Output the [X, Y] coordinate of the center of the cell containing the given text.  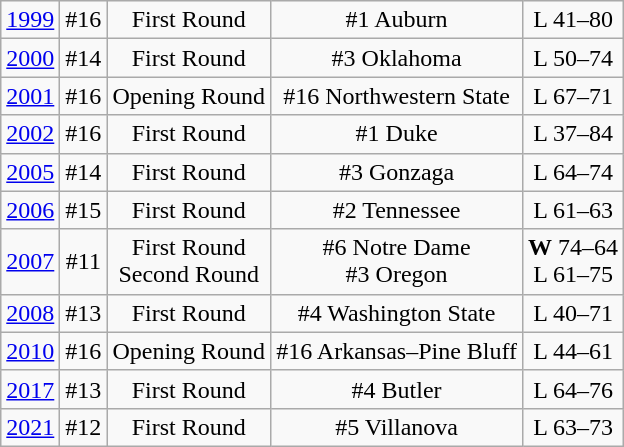
2001 [30, 96]
2010 [30, 351]
2002 [30, 134]
#3 Oklahoma [397, 58]
#11 [84, 262]
L 61–63 [574, 210]
2000 [30, 58]
2007 [30, 262]
2006 [30, 210]
L 41–80 [574, 20]
#12 [84, 427]
#16 Arkansas–Pine Bluff [397, 351]
#2 Tennessee [397, 210]
#1 Auburn [397, 20]
#4 Washington State [397, 313]
2008 [30, 313]
2021 [30, 427]
#16 Northwestern State [397, 96]
L 64–74 [574, 172]
L 50–74 [574, 58]
2017 [30, 389]
#6 Notre Dame#3 Oregon [397, 262]
#5 Villanova [397, 427]
L 40–71 [574, 313]
1999 [30, 20]
#15 [84, 210]
2005 [30, 172]
L 67–71 [574, 96]
W 74–64L 61–75 [574, 262]
First RoundSecond Round [189, 262]
L 63–73 [574, 427]
L 44–61 [574, 351]
#1 Duke [397, 134]
#3 Gonzaga [397, 172]
L 37–84 [574, 134]
L 64–76 [574, 389]
#4 Butler [397, 389]
